Output the [X, Y] coordinate of the center of the cell containing the given text.  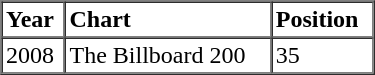
The Billboard 200 [168, 56]
Year [34, 20]
35 [322, 56]
2008 [34, 56]
Position [322, 20]
Chart [168, 20]
